Output the (X, Y) coordinate of the center of the cell containing the given text.  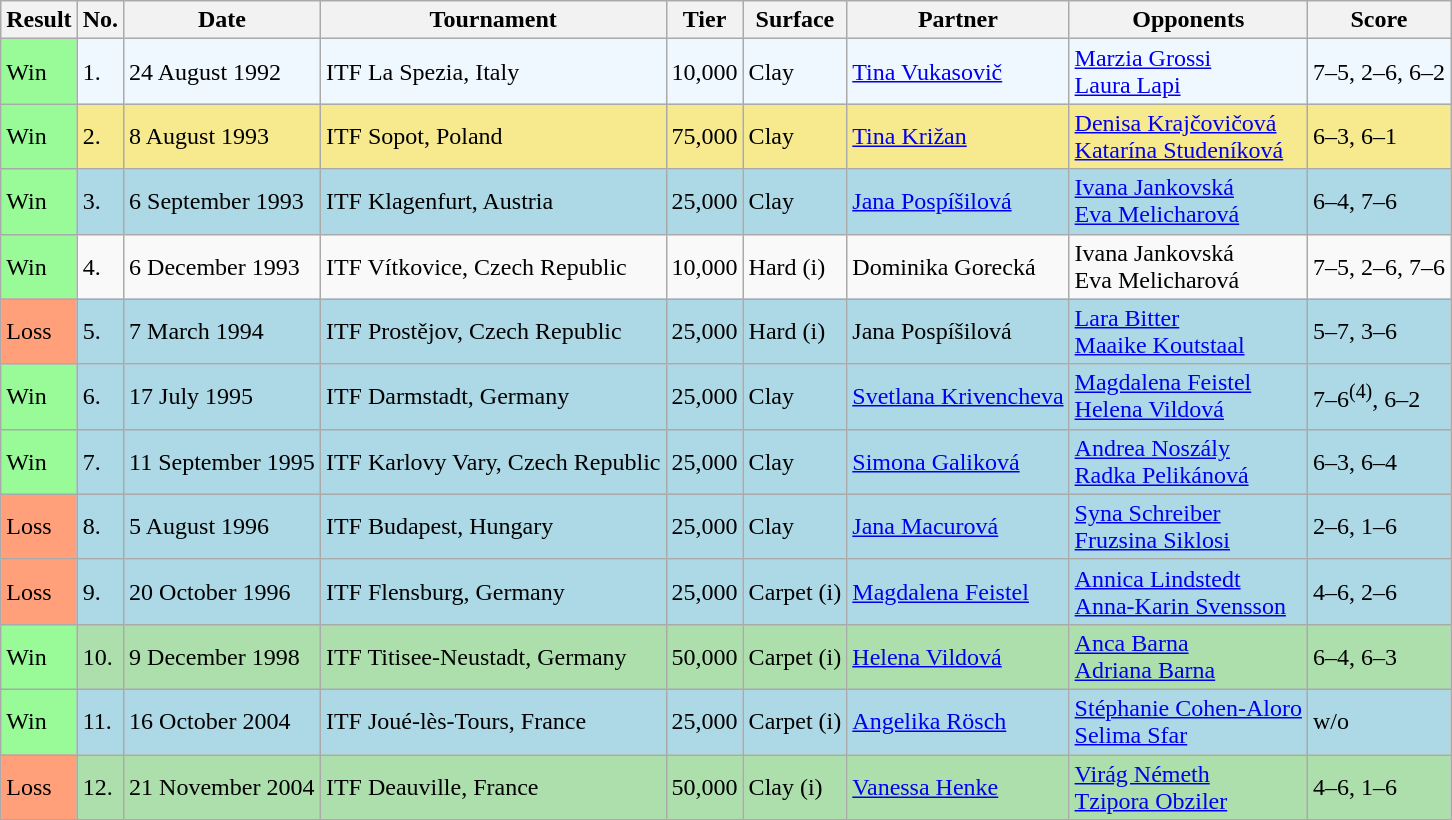
Clay (i) (795, 786)
6–4, 7–6 (1378, 202)
Angelika Rösch (958, 722)
Date (222, 20)
6 December 1993 (222, 266)
6–3, 6–4 (1378, 462)
Syna Schreiber Fruzsina Siklosi (1188, 526)
Vanessa Henke (958, 786)
3. (100, 202)
Jana Macurová (958, 526)
ITF La Spezia, Italy (493, 72)
7 March 1994 (222, 332)
Virág Németh Tzipora Obziler (1188, 786)
ITF Sopot, Poland (493, 136)
Stéphanie Cohen-Aloro Selima Sfar (1188, 722)
8 August 1993 (222, 136)
20 October 1996 (222, 592)
4. (100, 266)
Tier (704, 20)
12. (100, 786)
Opponents (1188, 20)
ITF Prostějov, Czech Republic (493, 332)
5 August 1996 (222, 526)
4–6, 2–6 (1378, 592)
ITF Budapest, Hungary (493, 526)
Surface (795, 20)
Tournament (493, 20)
6–4, 6–3 (1378, 656)
9 December 1998 (222, 656)
5–7, 3–6 (1378, 332)
24 August 1992 (222, 72)
7–5, 2–6, 7–6 (1378, 266)
w/o (1378, 722)
ITF Titisee-Neustadt, Germany (493, 656)
7. (100, 462)
11 September 1995 (222, 462)
Helena Vildová (958, 656)
17 July 1995 (222, 396)
Magdalena Feistel (958, 592)
1. (100, 72)
Partner (958, 20)
7–5, 2–6, 6–2 (1378, 72)
ITF Karlovy Vary, Czech Republic (493, 462)
No. (100, 20)
Magdalena Feistel Helena Vildová (1188, 396)
ITF Deauville, France (493, 786)
Denisa Krajčovičová Katarína Studeníková (1188, 136)
Score (1378, 20)
2. (100, 136)
Tina Križan (958, 136)
2–6, 1–6 (1378, 526)
Result (39, 20)
9. (100, 592)
Andrea Noszály Radka Pelikánová (1188, 462)
10. (100, 656)
21 November 2004 (222, 786)
7–6(4), 6–2 (1378, 396)
Marzia Grossi Laura Lapi (1188, 72)
6–3, 6–1 (1378, 136)
Svetlana Krivencheva (958, 396)
ITF Flensburg, Germany (493, 592)
6. (100, 396)
6 September 1993 (222, 202)
Annica Lindstedt Anna-Karin Svensson (1188, 592)
Simona Galiková (958, 462)
16 October 2004 (222, 722)
Lara Bitter Maaike Koutstaal (1188, 332)
ITF Klagenfurt, Austria (493, 202)
5. (100, 332)
8. (100, 526)
4–6, 1–6 (1378, 786)
75,000 (704, 136)
Anca Barna Adriana Barna (1188, 656)
Dominika Gorecká (958, 266)
ITF Vítkovice, Czech Republic (493, 266)
ITF Darmstadt, Germany (493, 396)
11. (100, 722)
Tina Vukasovič (958, 72)
ITF Joué-lès-Tours, France (493, 722)
